Provide the [x, y] coordinate of the cell's center where the given text is located.  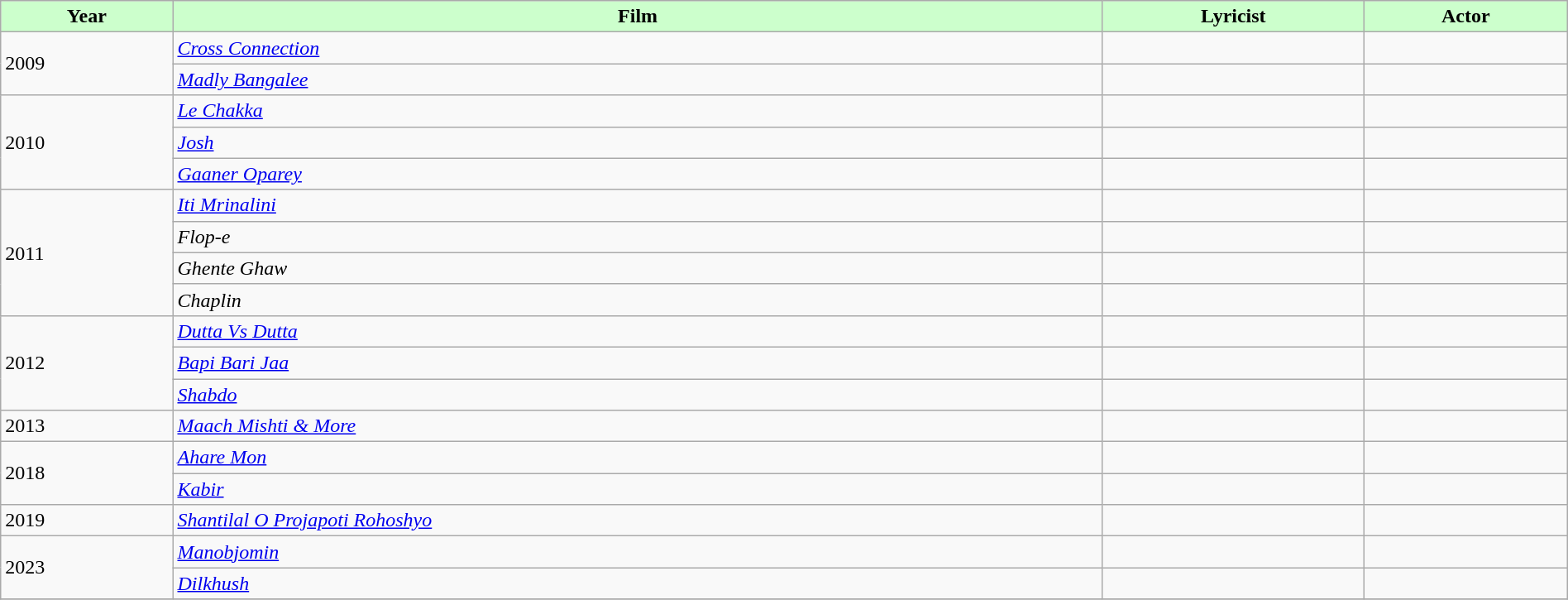
Chaplin [638, 300]
Manobjomin [638, 552]
Year [87, 17]
Josh [638, 142]
Cross Connection [638, 48]
Ahare Mon [638, 458]
Flop-e [638, 237]
Actor [1465, 17]
Maach Mishti & More [638, 426]
2013 [87, 426]
2018 [87, 473]
Shantilal O Projapoti Rohoshyo [638, 521]
Bapi Bari Jaa [638, 362]
Lyricist [1233, 17]
2011 [87, 252]
Gaaner Oparey [638, 174]
2019 [87, 521]
2010 [87, 142]
Dutta Vs Dutta [638, 331]
Madly Bangalee [638, 79]
2023 [87, 568]
Shabdo [638, 395]
Le Chakka [638, 111]
Iti Mrinalini [638, 205]
Kabir [638, 489]
2009 [87, 64]
2012 [87, 362]
Ghente Ghaw [638, 268]
Film [638, 17]
Dilkhush [638, 583]
